Provide the (x, y) coordinate of the cell's center where the given text is located.  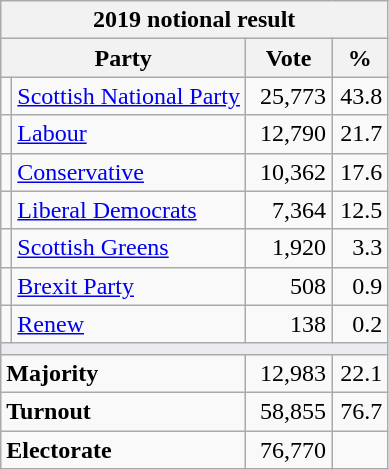
7,364 (289, 210)
Turnout (124, 411)
17.6 (360, 172)
% (360, 58)
43.8 (360, 96)
2019 notional result (194, 20)
Liberal Democrats (129, 210)
138 (289, 324)
0.9 (360, 286)
10,362 (289, 172)
Renew (129, 324)
12,983 (289, 373)
58,855 (289, 411)
12,790 (289, 134)
3.3 (360, 248)
76,770 (289, 449)
0.2 (360, 324)
Majority (124, 373)
Scottish National Party (129, 96)
Party (124, 58)
Labour (129, 134)
21.7 (360, 134)
1,920 (289, 248)
25,773 (289, 96)
508 (289, 286)
Vote (289, 58)
12.5 (360, 210)
Conservative (129, 172)
Brexit Party (129, 286)
Electorate (124, 449)
76.7 (360, 411)
Scottish Greens (129, 248)
22.1 (360, 373)
